Search for the cell housing the specified text and yield its [X, Y] center coordinate. 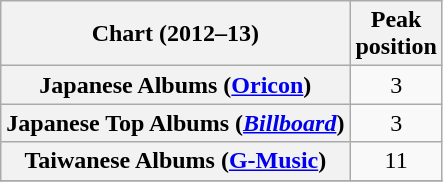
Peakposition [396, 34]
Taiwanese Albums (G-Music) [176, 161]
11 [396, 161]
Japanese Top Albums (Billboard) [176, 123]
Japanese Albums (Oricon) [176, 85]
Chart (2012–13) [176, 34]
